Extract the (x, y) coordinate from the center of the cell holding the provided text.  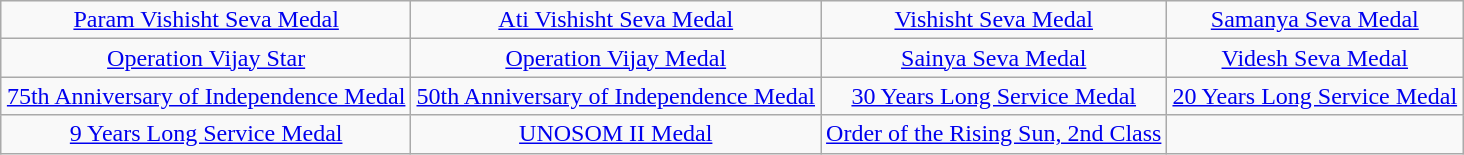
Ati Vishisht Seva Medal (616, 20)
Samanya Seva Medal (1315, 20)
UNOSOM II Medal (616, 134)
Vishisht Seva Medal (994, 20)
9 Years Long Service Medal (206, 134)
Operation Vijay Medal (616, 58)
75th Anniversary of Independence Medal (206, 96)
Order of the Rising Sun, 2nd Class (994, 134)
Operation Vijay Star (206, 58)
50th Anniversary of Independence Medal (616, 96)
Videsh Seva Medal (1315, 58)
Sainya Seva Medal (994, 58)
Param Vishisht Seva Medal (206, 20)
30 Years Long Service Medal (994, 96)
20 Years Long Service Medal (1315, 96)
